Return (X, Y) of the center of cell containing provided text 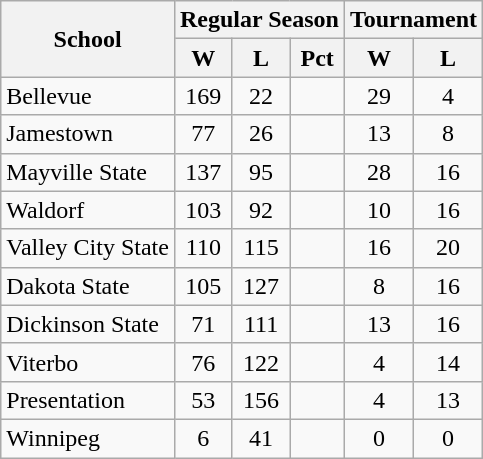
76 (203, 362)
127 (261, 286)
14 (448, 362)
Viterbo (88, 362)
Winnipeg (88, 438)
10 (378, 210)
Dakota State (88, 286)
105 (203, 286)
Bellevue (88, 96)
137 (203, 172)
Tournament (413, 20)
53 (203, 400)
110 (203, 248)
111 (261, 324)
School (88, 39)
Mayville State (88, 172)
Regular Season (259, 20)
6 (203, 438)
Jamestown (88, 134)
71 (203, 324)
Valley City State (88, 248)
29 (378, 96)
Waldorf (88, 210)
28 (378, 172)
77 (203, 134)
Presentation (88, 400)
92 (261, 210)
156 (261, 400)
95 (261, 172)
Dickinson State (88, 324)
22 (261, 96)
26 (261, 134)
20 (448, 248)
169 (203, 96)
103 (203, 210)
41 (261, 438)
115 (261, 248)
Pct (317, 58)
122 (261, 362)
